Provide the (X, Y) coordinate of the cell's center where the given text is located.  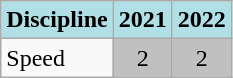
2021 (142, 20)
2022 (202, 20)
Speed (57, 58)
Discipline (57, 20)
